Detect which cell encompasses the target text, then output its (x, y) center coordinate. 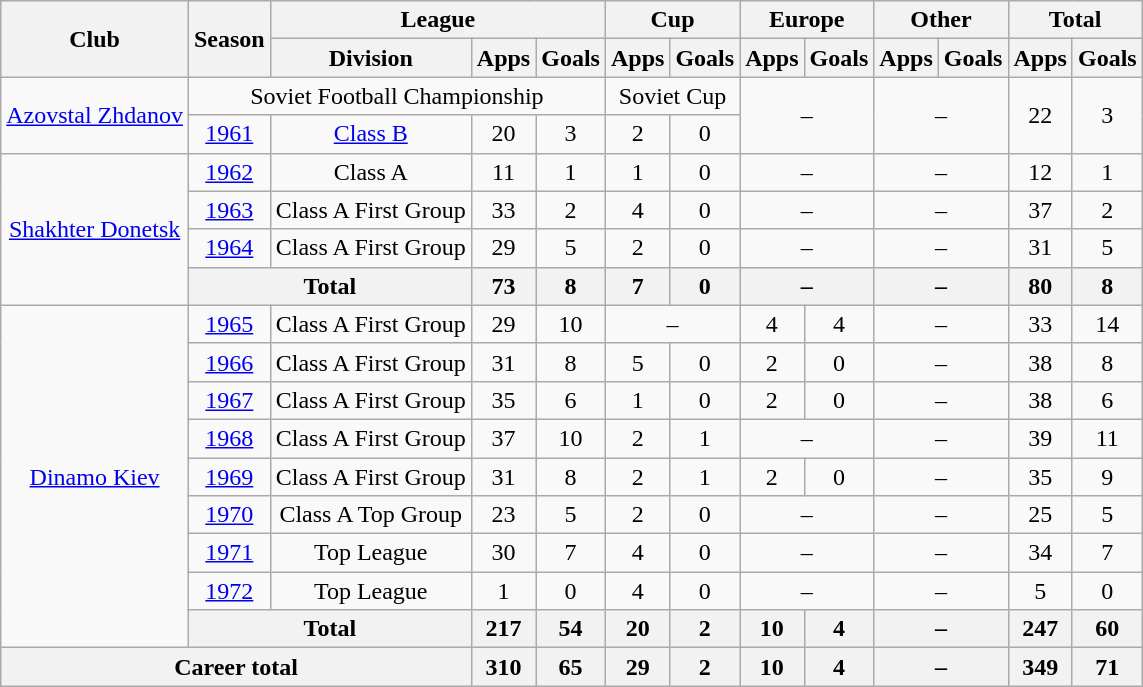
217 (503, 629)
Class A Top Group (370, 515)
30 (503, 553)
Dinamo Kiev (95, 476)
Class A (370, 172)
73 (503, 286)
310 (503, 667)
Cup (672, 20)
Europe (807, 20)
1970 (229, 515)
65 (571, 667)
Season (229, 39)
23 (503, 515)
22 (1040, 115)
60 (1107, 629)
1969 (229, 477)
1964 (229, 248)
1967 (229, 400)
1972 (229, 591)
80 (1040, 286)
12 (1040, 172)
Division (370, 58)
Azovstal Zhdanov (95, 115)
Soviet Football Championship (396, 96)
1963 (229, 210)
1961 (229, 134)
1962 (229, 172)
League (438, 20)
1965 (229, 324)
349 (1040, 667)
71 (1107, 667)
1966 (229, 362)
Other (941, 20)
1968 (229, 438)
14 (1107, 324)
9 (1107, 477)
34 (1040, 553)
247 (1040, 629)
Career total (236, 667)
Shakhter Donetsk (95, 229)
1971 (229, 553)
Class B (370, 134)
Club (95, 39)
Soviet Cup (672, 96)
54 (571, 629)
39 (1040, 438)
25 (1040, 515)
